Determine the [X, Y] coordinate at the center of the cell enclosing the given text.  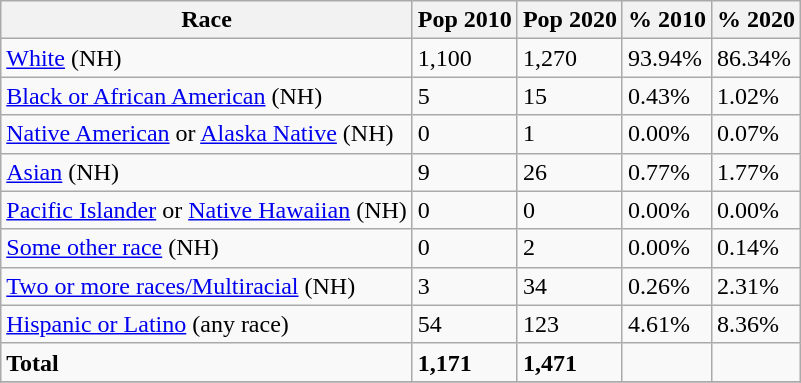
26 [570, 172]
Pop 2020 [570, 20]
Hispanic or Latino (any race) [207, 324]
% 2020 [756, 20]
9 [464, 172]
Race [207, 20]
86.34% [756, 58]
0.14% [756, 248]
123 [570, 324]
2.31% [756, 286]
3 [464, 286]
2 [570, 248]
Pacific Islander or Native Hawaiian (NH) [207, 210]
5 [464, 96]
White (NH) [207, 58]
1,471 [570, 362]
Black or African American (NH) [207, 96]
93.94% [666, 58]
Asian (NH) [207, 172]
Pop 2010 [464, 20]
Total [207, 362]
34 [570, 286]
8.36% [756, 324]
0.43% [666, 96]
1.02% [756, 96]
% 2010 [666, 20]
4.61% [666, 324]
0.26% [666, 286]
Some other race (NH) [207, 248]
1,171 [464, 362]
1,100 [464, 58]
Native American or Alaska Native (NH) [207, 134]
1 [570, 134]
15 [570, 96]
0.77% [666, 172]
54 [464, 324]
1.77% [756, 172]
Two or more races/Multiracial (NH) [207, 286]
1,270 [570, 58]
0.07% [756, 134]
